Find where the given text appears and provide that cell's center as [X, Y] coordinate. 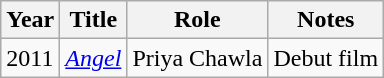
Year [30, 20]
Priya Chawla [198, 58]
Angel [94, 58]
Notes [326, 20]
2011 [30, 58]
Debut film [326, 58]
Role [198, 20]
Title [94, 20]
